For the text-containing cell, return its midpoint in (x, y) coordinate format. 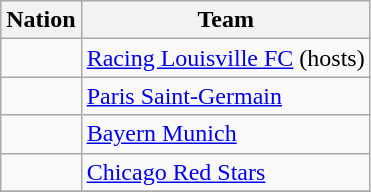
Team (226, 20)
Racing Louisville FC (hosts) (226, 58)
Bayern Munich (226, 134)
Nation (41, 20)
Paris Saint-Germain (226, 96)
Chicago Red Stars (226, 172)
